From the cell containing the given text, extract its center point as (x, y) coordinate. 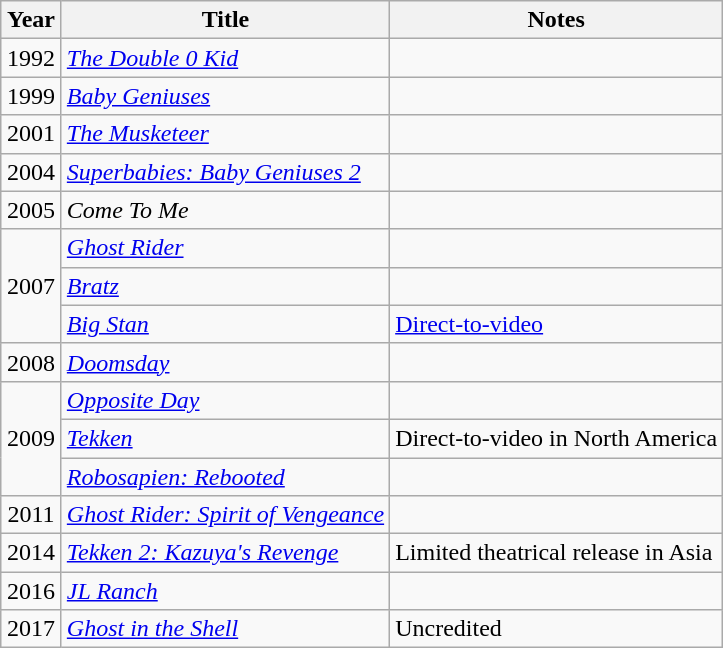
The Double 0 Kid (225, 58)
Uncredited (556, 629)
Title (225, 20)
1999 (32, 96)
2001 (32, 134)
Opposite Day (225, 400)
Big Stan (225, 324)
Ghost in the Shell (225, 629)
JL Ranch (225, 591)
Doomsday (225, 362)
Year (32, 20)
2008 (32, 362)
Tekken 2: Kazuya's Revenge (225, 553)
Superbabies: Baby Geniuses 2 (225, 172)
Bratz (225, 286)
Ghost Rider (225, 248)
The Musketeer (225, 134)
2011 (32, 515)
2014 (32, 553)
Direct-to-video in North America (556, 438)
Direct-to-video (556, 324)
Come To Me (225, 210)
Notes (556, 20)
Baby Geniuses (225, 96)
2007 (32, 286)
Limited theatrical release in Asia (556, 553)
Ghost Rider: Spirit of Vengeance (225, 515)
Robosapien: Rebooted (225, 477)
Tekken (225, 438)
2004 (32, 172)
2009 (32, 438)
2016 (32, 591)
1992 (32, 58)
2017 (32, 629)
2005 (32, 210)
